Locate the cell with the specified text and output its (X, Y) center coordinate. 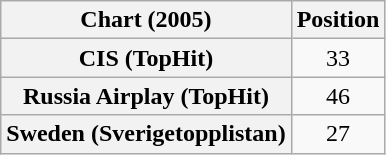
46 (338, 96)
Position (338, 20)
Chart (2005) (146, 20)
33 (338, 58)
CIS (TopHit) (146, 58)
27 (338, 134)
Sweden (Sverigetopplistan) (146, 134)
Russia Airplay (TopHit) (146, 96)
